Detect which cell encompasses the target text, then output its (x, y) center coordinate. 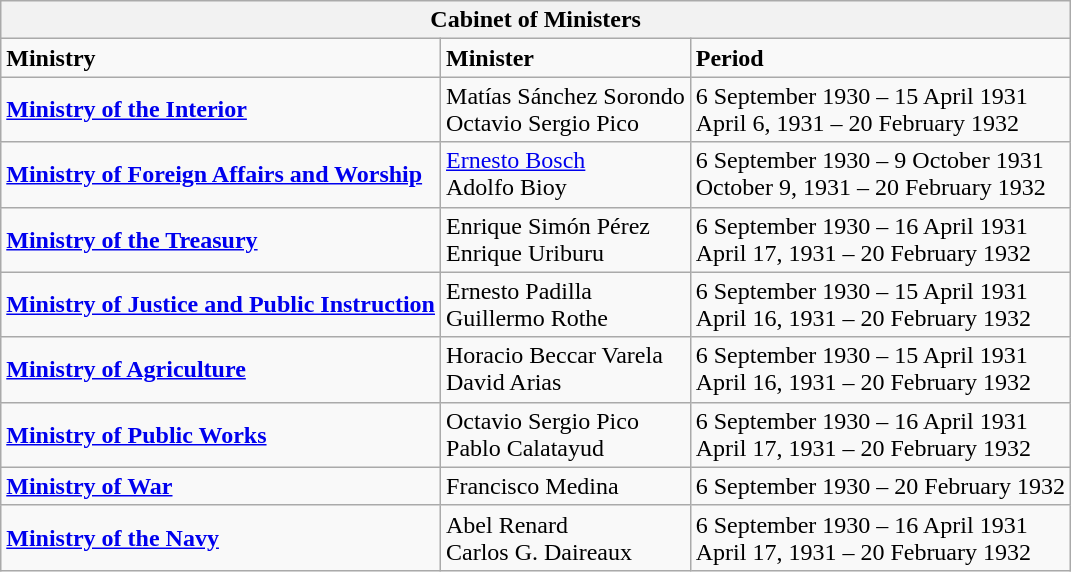
Ministry of Public Works (221, 434)
Ministry of the Interior (221, 110)
Ministry of Justice and Public Instruction (221, 304)
Ministry of the Treasury (221, 240)
Cabinet of Ministers (536, 20)
Enrique Simón PérezEnrique Uriburu (566, 240)
Ministry (221, 58)
Ministry of War (221, 486)
Ernesto BoschAdolfo Bioy (566, 174)
Ministry of Foreign Affairs and Worship (221, 174)
Ministry of Agriculture (221, 370)
Abel RenardCarlos G. Daireaux (566, 538)
Horacio Beccar VarelaDavid Arias (566, 370)
Octavio Sergio PicoPablo Calatayud (566, 434)
6 September 1930 – 15 April 1931April 6, 1931 – 20 February 1932 (880, 110)
Period (880, 58)
6 September 1930 – 9 October 1931October 9, 1931 – 20 February 1932 (880, 174)
6 September 1930 – 20 February 1932 (880, 486)
Ernesto PadillaGuillermo Rothe (566, 304)
Francisco Medina (566, 486)
Matías Sánchez SorondoOctavio Sergio Pico (566, 110)
Ministry of the Navy (221, 538)
Minister (566, 58)
